Detect which cell encompasses the target text, then output its [X, Y] center coordinate. 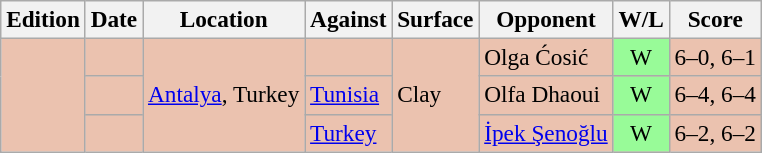
Turkey [348, 133]
İpek Şenoğlu [546, 133]
Location [224, 19]
Olfa Dhaoui [546, 95]
Score [715, 19]
Tunisia [348, 95]
W/L [641, 19]
6–4, 6–4 [715, 95]
Date [114, 19]
Opponent [546, 19]
Olga Ćosić [546, 57]
6–0, 6–1 [715, 57]
Against [348, 19]
Antalya, Turkey [224, 94]
Clay [436, 94]
Edition [44, 19]
Surface [436, 19]
6–2, 6–2 [715, 133]
